Search for the cell housing the specified text and yield its [x, y] center coordinate. 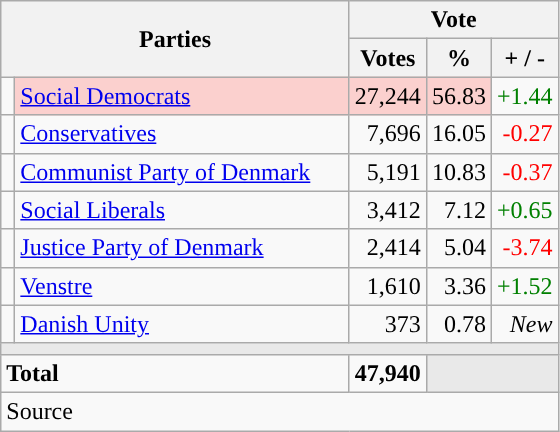
47,940 [388, 373]
16.05 [458, 134]
Vote [454, 20]
10.83 [458, 172]
2,414 [388, 248]
+0.65 [524, 210]
Danish Unity [182, 324]
% [458, 58]
7.12 [458, 210]
Justice Party of Denmark [182, 248]
-0.37 [524, 172]
Total [176, 373]
+1.44 [524, 96]
-3.74 [524, 248]
-0.27 [524, 134]
7,696 [388, 134]
5.04 [458, 248]
0.78 [458, 324]
Votes [388, 58]
27,244 [388, 96]
+ / - [524, 58]
56.83 [458, 96]
Source [280, 411]
Conservatives [182, 134]
Venstre [182, 286]
373 [388, 324]
Parties [176, 39]
5,191 [388, 172]
Communist Party of Denmark [182, 172]
New [524, 324]
+1.52 [524, 286]
1,610 [388, 286]
Social Liberals [182, 210]
3.36 [458, 286]
Social Democrats [182, 96]
3,412 [388, 210]
